Capture the cell that displays the provided text and extract its (x, y) central coordinate. 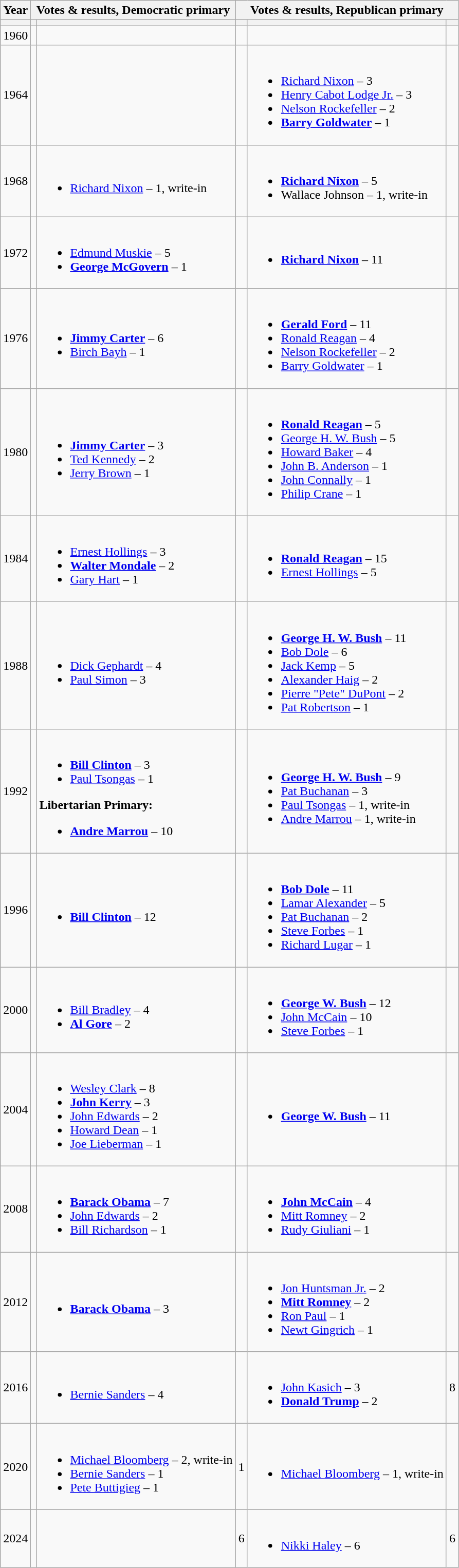
2016 (15, 1388)
Barack Obama – 7John Edwards – 2Bill Richardson – 1 (136, 1209)
1960 (15, 35)
George H. W. Bush – 11Bob Dole – 6Jack Kemp – 5Alexander Haig – 2Pierre "Pete" DuPont – 2Pat Robertson – 1 (346, 665)
John McCain – 4Mitt Romney – 2Rudy Giuliani – 1 (346, 1209)
Michael Bloomberg – 1, write-in (346, 1467)
Gerald Ford – 11Ronald Reagan – 4Nelson Rockefeller – 2Barry Goldwater – 1 (346, 338)
2012 (15, 1302)
1984 (15, 559)
1992 (15, 791)
1996 (15, 910)
Michael Bloomberg – 2, write-inBernie Sanders – 1Pete Buttigieg – 1 (136, 1467)
1972 (15, 253)
Bill Clinton – 3Paul Tsongas – 1 Libertarian Primary:Andre Marrou – 10 (136, 791)
George W. Bush – 11 (346, 1109)
2008 (15, 1209)
George W. Bush – 12John McCain – 10Steve Forbes – 1 (346, 1010)
George H. W. Bush – 9Pat Buchanan – 3Paul Tsongas – 1, write-inAndre Marrou – 1, write-in (346, 791)
Ronald Reagan – 5George H. W. Bush – 5Howard Baker – 4John B. Anderson – 1John Connally – 1Philip Crane – 1 (346, 452)
Richard Nixon – 3Henry Cabot Lodge Jr. – 3Nelson Rockefeller – 2Barry Goldwater – 1 (346, 95)
Richard Nixon – 1, write-in (136, 181)
Bob Dole – 11Lamar Alexander – 5Pat Buchanan – 2Steve Forbes – 1Richard Lugar – 1 (346, 910)
Ronald Reagan – 15Ernest Hollings – 5 (346, 559)
Bill Clinton – 12 (136, 910)
2020 (15, 1467)
Richard Nixon – 11 (346, 253)
Bernie Sanders – 4 (136, 1388)
8 (452, 1388)
Barack Obama – 3 (136, 1302)
1988 (15, 665)
Votes & results, Republican primary (346, 10)
Dick Gephardt – 4Paul Simon – 3 (136, 665)
Richard Nixon – 5Wallace Johnson – 1, write-in (346, 181)
Jimmy Carter – 6Birch Bayh – 1 (136, 338)
Nikki Haley – 6 (346, 1539)
1964 (15, 95)
1 (242, 1467)
2000 (15, 1010)
Ernest Hollings – 3Walter Mondale – 2Gary Hart – 1 (136, 559)
1968 (15, 181)
Year (15, 10)
1976 (15, 338)
Jon Huntsman Jr. – 2Mitt Romney – 2Ron Paul – 1Newt Gingrich – 1 (346, 1302)
Jimmy Carter – 3Ted Kennedy – 2Jerry Brown – 1 (136, 452)
1980 (15, 452)
Edmund Muskie – 5George McGovern – 1 (136, 253)
2004 (15, 1109)
John Kasich – 3Donald Trump – 2 (346, 1388)
2024 (15, 1539)
Bill Bradley – 4Al Gore – 2 (136, 1010)
Votes & results, Democratic primary (133, 10)
Wesley Clark – 8John Kerry – 3John Edwards – 2Howard Dean – 1Joe Lieberman – 1 (136, 1109)
